Locate the cell with the specified text and output its [x, y] center coordinate. 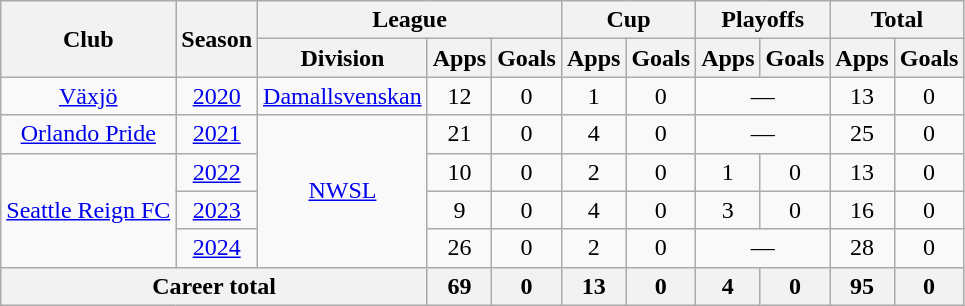
95 [862, 286]
28 [862, 248]
League [410, 20]
2023 [217, 210]
2024 [217, 248]
Season [217, 39]
Orlando Pride [88, 134]
26 [459, 248]
Club [88, 39]
Total [897, 20]
3 [728, 210]
Cup [628, 20]
Playoffs [763, 20]
2021 [217, 134]
NWSL [343, 191]
9 [459, 210]
Seattle Reign FC [88, 210]
Damallsvenskan [343, 96]
Career total [214, 286]
21 [459, 134]
Division [343, 58]
2022 [217, 172]
10 [459, 172]
2020 [217, 96]
16 [862, 210]
12 [459, 96]
69 [459, 286]
Växjö [88, 96]
25 [862, 134]
